For the text-containing cell, return its midpoint in (x, y) coordinate format. 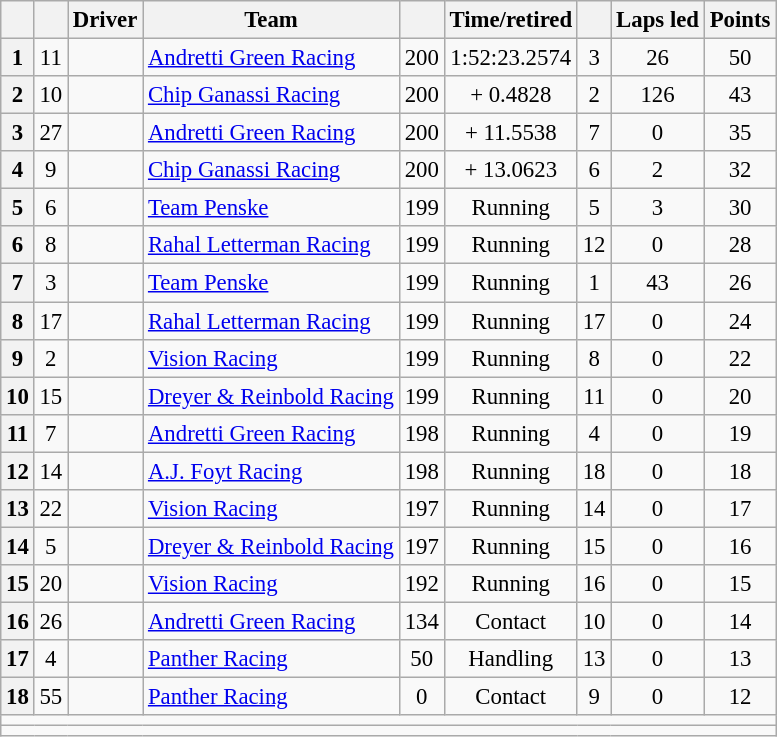
27 (50, 133)
Laps led (658, 20)
55 (50, 697)
Driver (106, 20)
19 (740, 433)
+ 0.4828 (510, 95)
+ 11.5538 (510, 133)
1:52:23.2574 (510, 58)
28 (740, 245)
30 (740, 208)
24 (740, 321)
32 (740, 170)
+ 13.0623 (510, 170)
134 (422, 621)
A.J. Foyt Racing (272, 471)
126 (658, 95)
Time/retired (510, 20)
35 (740, 133)
Team (272, 20)
Points (740, 20)
192 (422, 584)
Handling (510, 659)
